Identify which cell holds the provided text, then report its (x, y) central coordinate. 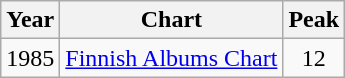
1985 (30, 58)
Chart (172, 20)
Finnish Albums Chart (172, 58)
Peak (314, 20)
Year (30, 20)
12 (314, 58)
